Determine the [x, y] coordinate at the center of the cell enclosing the given text.  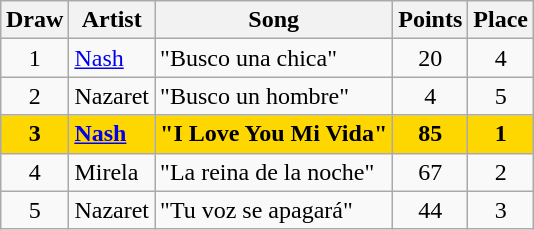
Mirela [112, 172]
"I Love You Mi Vida" [274, 134]
20 [430, 58]
"Busco una chica" [274, 58]
Song [274, 20]
"La reina de la noche" [274, 172]
Place [501, 20]
"Tu voz se apagará" [274, 210]
"Busco un hombre" [274, 96]
85 [430, 134]
Artist [112, 20]
Points [430, 20]
67 [430, 172]
44 [430, 210]
Draw [34, 20]
